Determine the [X, Y] coordinate at the center of the cell enclosing the given text.  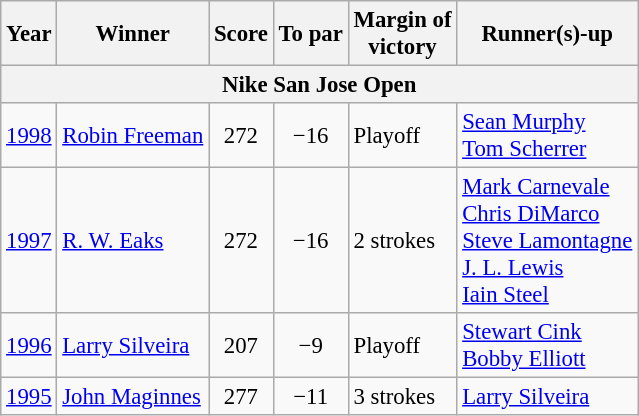
Nike San Jose Open [320, 85]
1996 [29, 346]
1998 [29, 136]
R. W. Eaks [133, 241]
Mark Carnevale Chris DiMarco Steve Lamontagne J. L. Lewis Iain Steel [548, 241]
3 strokes [402, 397]
To par [310, 34]
Runner(s)-up [548, 34]
Stewart Cink Bobby Elliott [548, 346]
Margin ofvictory [402, 34]
Score [242, 34]
Robin Freeman [133, 136]
277 [242, 397]
1995 [29, 397]
Year [29, 34]
1997 [29, 241]
Winner [133, 34]
John Maginnes [133, 397]
−9 [310, 346]
207 [242, 346]
2 strokes [402, 241]
−11 [310, 397]
Sean Murphy Tom Scherrer [548, 136]
